Return [X, Y] of the center of cell containing provided text 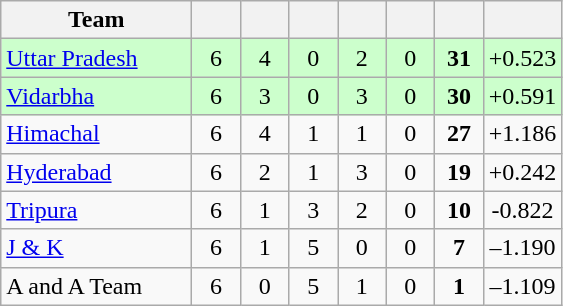
27 [460, 134]
A and A Team [96, 286]
Vidarbha [96, 96]
Hyderabad [96, 172]
Uttar Pradesh [96, 58]
+0.242 [522, 172]
30 [460, 96]
19 [460, 172]
+0.523 [522, 58]
J & K [96, 248]
31 [460, 58]
-0.822 [522, 210]
Team [96, 20]
–1.190 [522, 248]
–1.109 [522, 286]
+0.591 [522, 96]
7 [460, 248]
10 [460, 210]
Himachal [96, 134]
+1.186 [522, 134]
Tripura [96, 210]
